Locate the cell with the specified text and output its [x, y] center coordinate. 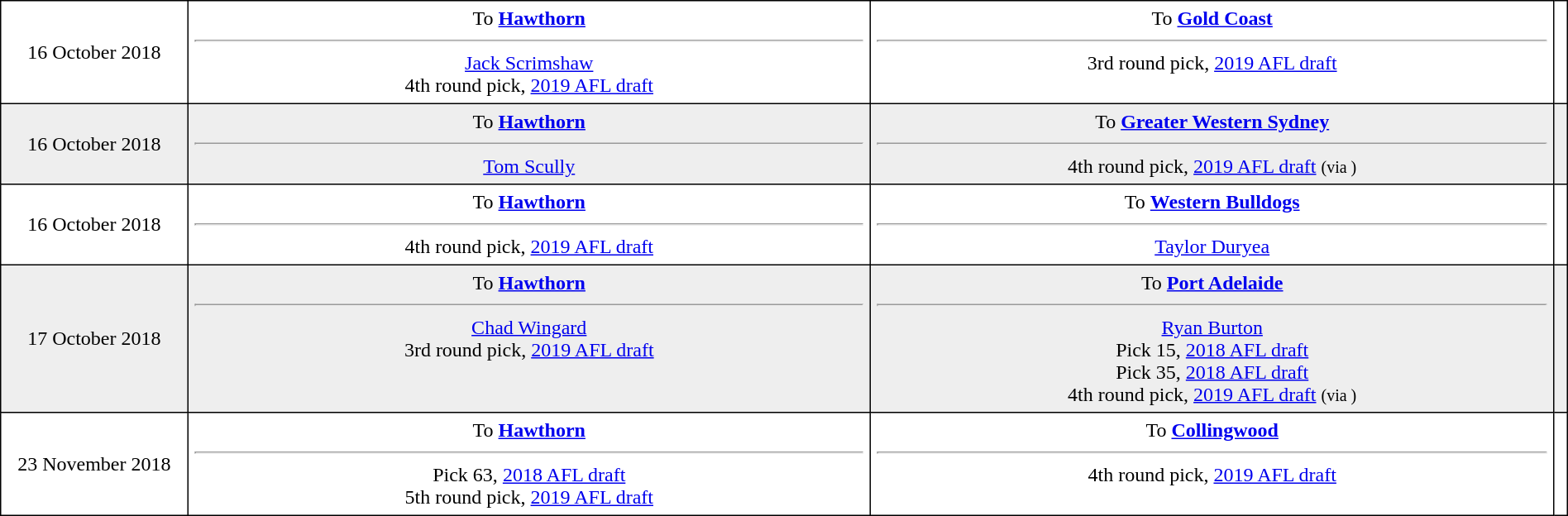
23 November 2018 [94, 464]
To Western BulldogsTaylor Duryea [1212, 225]
To HawthornTom Scully [529, 144]
17 October 2018 [94, 338]
To Hawthorn4th round pick, 2019 AFL draft [529, 225]
To Collingwood4th round pick, 2019 AFL draft [1212, 464]
To Gold Coast3rd round pick, 2019 AFL draft [1212, 52]
To HawthornChad Wingard3rd round pick, 2019 AFL draft [529, 338]
To HawthornJack Scrimshaw4th round pick, 2019 AFL draft [529, 52]
To Port AdelaideRyan BurtonPick 15, 2018 AFL draftPick 35, 2018 AFL draft4th round pick, 2019 AFL draft (via ) [1212, 338]
To HawthornPick 63, 2018 AFL draft5th round pick, 2019 AFL draft [529, 464]
To Greater Western Sydney4th round pick, 2019 AFL draft (via ) [1212, 144]
